Pinpoint the cell where the given text exists, returning its [X, Y] midpoint coordinate. 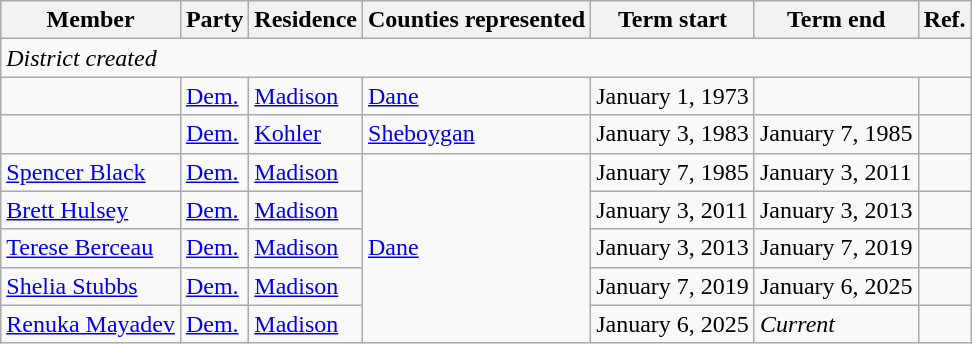
January 3, 1983 [673, 134]
Term start [673, 20]
Residence [306, 20]
Terese Berceau [91, 248]
Shelia Stubbs [91, 286]
January 1, 1973 [673, 96]
Party [214, 20]
Member [91, 20]
Spencer Black [91, 172]
Counties represented [477, 20]
Term end [836, 20]
Sheboygan [477, 134]
Renuka Mayadev [91, 324]
Ref. [944, 20]
Current [836, 324]
District created [486, 58]
Brett Hulsey [91, 210]
Kohler [306, 134]
